Provide the (X, Y) coordinate of the cell's center where the given text is located.  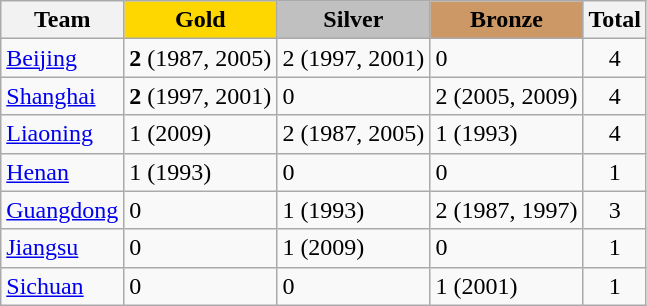
Liaoning (62, 134)
Henan (62, 172)
2 (1987, 1997) (506, 210)
Jiangsu (62, 248)
Guangdong (62, 210)
Silver (354, 20)
2 (2005, 2009) (506, 96)
Team (62, 20)
Shanghai (62, 96)
Beijing (62, 58)
Total (615, 20)
Gold (200, 20)
1 (2001) (506, 286)
Bronze (506, 20)
3 (615, 210)
Sichuan (62, 286)
